Output the [x, y] coordinate of the center of the cell containing the given text.  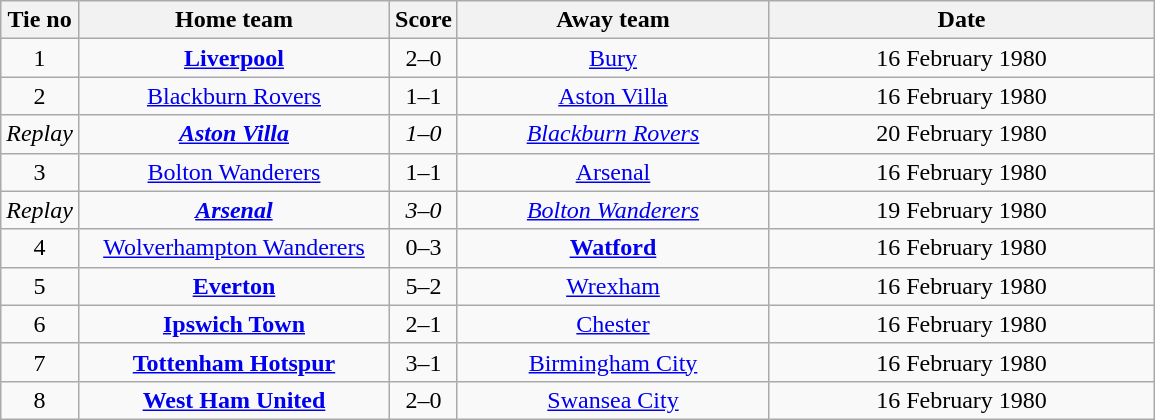
Tie no [40, 20]
6 [40, 324]
5–2 [424, 286]
19 February 1980 [962, 210]
Wrexham [612, 286]
3–0 [424, 210]
Birmingham City [612, 362]
Wolverhampton Wanderers [234, 248]
3 [40, 172]
Liverpool [234, 58]
2–1 [424, 324]
Bury [612, 58]
8 [40, 400]
1–0 [424, 134]
3–1 [424, 362]
5 [40, 286]
1 [40, 58]
Everton [234, 286]
Swansea City [612, 400]
Chester [612, 324]
Score [424, 20]
Tottenham Hotspur [234, 362]
Ipswich Town [234, 324]
Date [962, 20]
7 [40, 362]
West Ham United [234, 400]
Home team [234, 20]
20 February 1980 [962, 134]
Watford [612, 248]
0–3 [424, 248]
Away team [612, 20]
4 [40, 248]
2 [40, 96]
